Determine the [X, Y] coordinate at the center of the cell enclosing the given text.  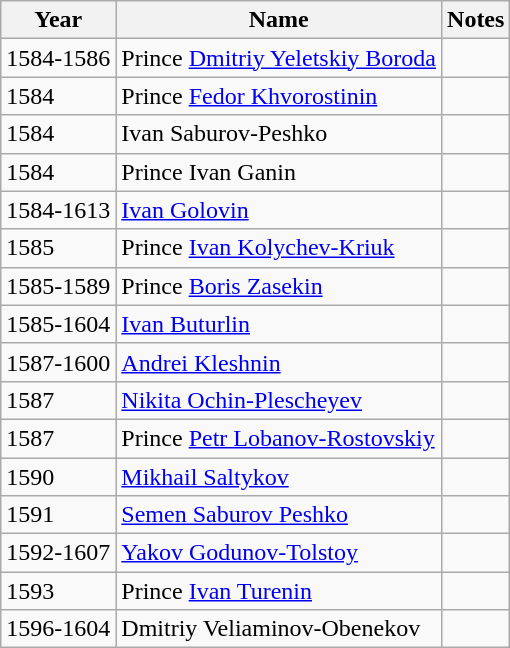
1591 [58, 515]
Semen Saburov Peshko [279, 515]
Ivan Saburov-Peshko [279, 134]
Andrei Kleshnin [279, 362]
1585-1604 [58, 324]
1585 [58, 248]
1593 [58, 591]
Dmitriy Veliaminov-Obenekov [279, 629]
Name [279, 20]
1592-1607 [58, 553]
Ivan Golovin [279, 210]
Notes [476, 20]
Prince Ivan Ganin [279, 172]
Mikhail Saltykov [279, 477]
Prince Petr Lobanov-Rostovskiy [279, 438]
Year [58, 20]
Prince Dmitriy Yeletskiy Boroda [279, 58]
1587-1600 [58, 362]
1584-1586 [58, 58]
Prince Fedor Khvorostinin [279, 96]
Nikita Ochin-Plescheyev [279, 400]
1585-1589 [58, 286]
Prince Boris Zasekin [279, 286]
Ivan Buturlin [279, 324]
Yakov Godunov-Tolstoy [279, 553]
1584-1613 [58, 210]
1596-1604 [58, 629]
Prince Ivan Kolychev-Kriuk [279, 248]
Prince Ivan Turenin [279, 591]
1590 [58, 477]
